Scan for the cell matching the given text and deliver its [X, Y] coordinate at center. 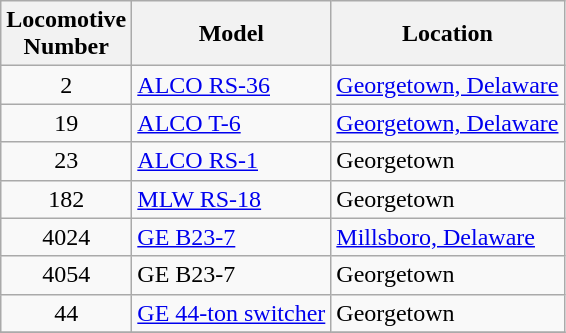
23 [66, 161]
2 [66, 85]
182 [66, 199]
LocomotiveNumber [66, 34]
GE 44-ton switcher [232, 313]
ALCO RS-1 [232, 161]
Location [448, 34]
4054 [66, 275]
MLW RS-18 [232, 199]
ALCO T-6 [232, 123]
19 [66, 123]
Model [232, 34]
44 [66, 313]
4024 [66, 237]
ALCO RS-36 [232, 85]
Millsboro, Delaware [448, 237]
